Capture the cell that displays the provided text and extract its (X, Y) central coordinate. 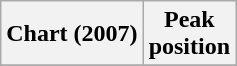
Chart (2007) (72, 34)
Peak position (189, 34)
